Capture the cell that displays the provided text and extract its (X, Y) central coordinate. 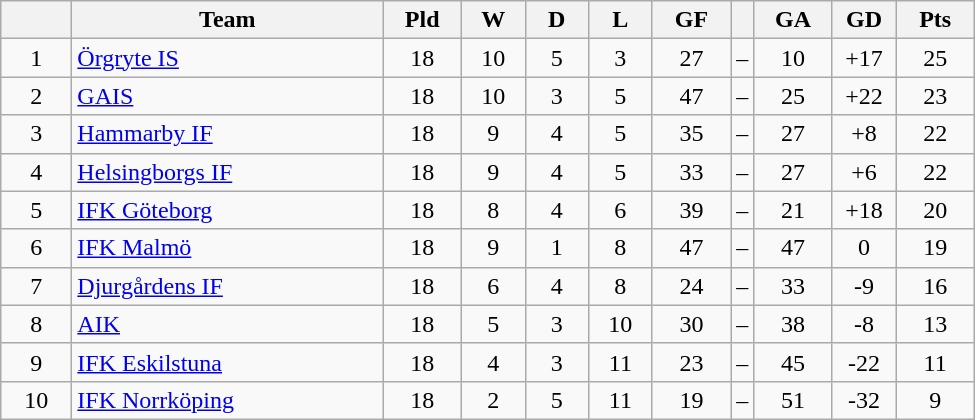
-22 (864, 362)
-32 (864, 400)
+8 (864, 134)
16 (936, 286)
Hammarby IF (228, 134)
GF (692, 20)
Helsingborgs IF (228, 172)
D (557, 20)
13 (936, 324)
21 (794, 210)
GA (794, 20)
IFK Norrköping (228, 400)
Pts (936, 20)
45 (794, 362)
L (621, 20)
24 (692, 286)
-8 (864, 324)
GD (864, 20)
-9 (864, 286)
51 (794, 400)
7 (36, 286)
+6 (864, 172)
Pld (422, 20)
IFK Malmö (228, 248)
20 (936, 210)
+17 (864, 58)
W (493, 20)
Örgryte IS (228, 58)
30 (692, 324)
AIK (228, 324)
GAIS (228, 96)
35 (692, 134)
Djurgårdens IF (228, 286)
38 (794, 324)
IFK Eskilstuna (228, 362)
0 (864, 248)
+22 (864, 96)
39 (692, 210)
IFK Göteborg (228, 210)
Team (228, 20)
+18 (864, 210)
